Provide the [X, Y] coordinate of the cell's center where the given text is located.  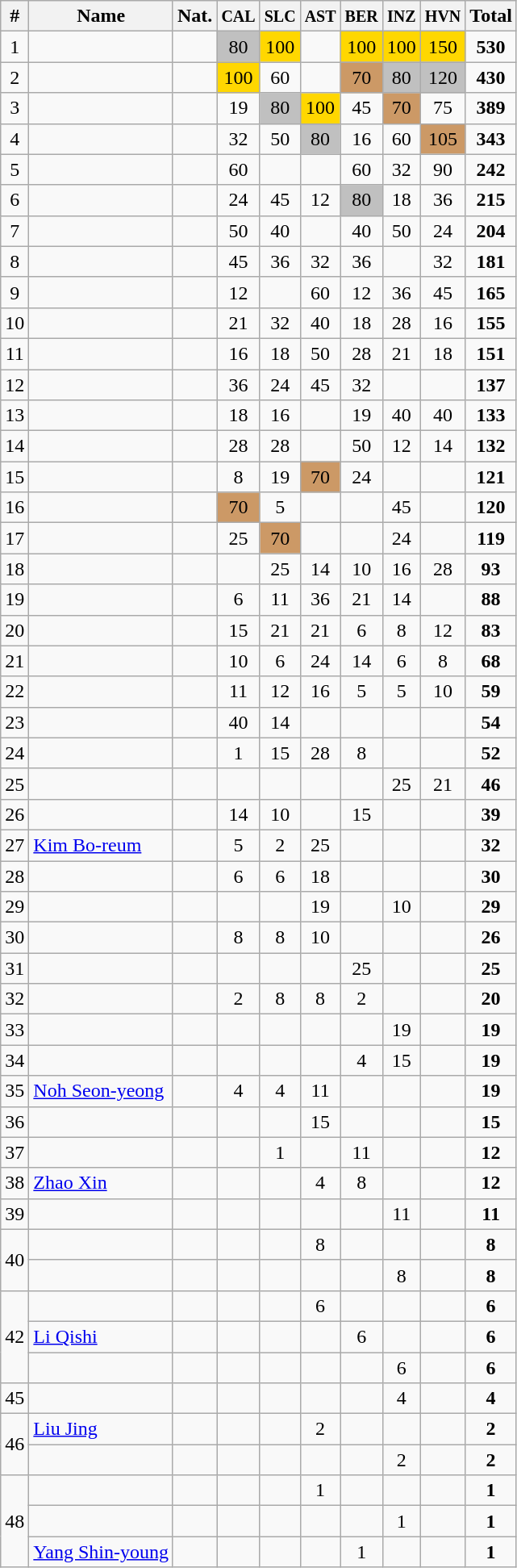
181 [491, 261]
33 [15, 1030]
59 [491, 692]
68 [491, 661]
204 [491, 231]
34 [15, 1060]
54 [491, 722]
48 [15, 1521]
75 [443, 108]
3 [15, 108]
132 [491, 446]
Kim Bo-reum [102, 845]
151 [491, 353]
137 [491, 385]
343 [491, 139]
# [15, 16]
133 [491, 416]
83 [491, 630]
37 [15, 1152]
INZ [402, 16]
105 [443, 139]
Yang Shin-young [102, 1552]
22 [15, 692]
31 [15, 968]
119 [491, 538]
150 [443, 47]
389 [491, 108]
242 [491, 169]
42 [15, 1336]
HVN [443, 16]
CAL [239, 16]
BER [361, 16]
52 [491, 753]
27 [15, 845]
93 [491, 569]
88 [491, 600]
Total [491, 16]
23 [15, 722]
Zhao Xin [102, 1183]
121 [491, 477]
430 [491, 77]
35 [15, 1091]
Name [102, 16]
Liu Jing [102, 1429]
Noh Seon-yeong [102, 1091]
165 [491, 292]
13 [15, 416]
90 [443, 169]
Li Qishi [102, 1336]
17 [15, 538]
215 [491, 200]
AST [320, 16]
530 [491, 47]
SLC [280, 16]
7 [15, 231]
9 [15, 292]
155 [491, 323]
38 [15, 1183]
Nat. [194, 16]
